Scan for the cell matching the given text and deliver its (x, y) coordinate at center. 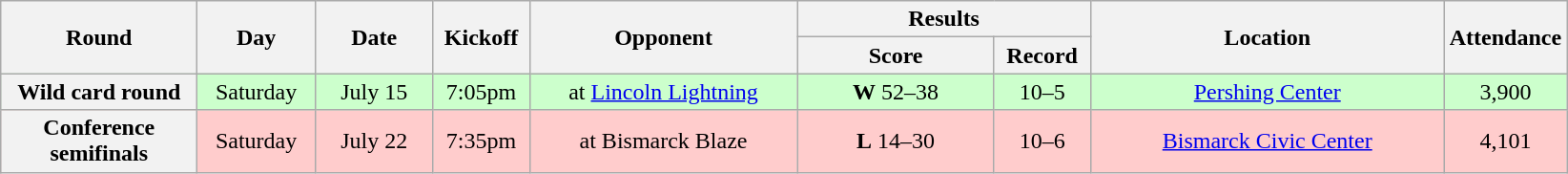
Location (1267, 37)
July 15 (374, 92)
10–6 (1042, 141)
Round (99, 37)
3,900 (1505, 92)
Wild card round (99, 92)
Date (374, 37)
Day (257, 37)
7:35pm (481, 141)
Record (1042, 55)
Score (896, 55)
at Lincoln Lightning (664, 92)
at Bismarck Blaze (664, 141)
10–5 (1042, 92)
L 14–30 (896, 141)
Opponent (664, 37)
4,101 (1505, 141)
Attendance (1505, 37)
Bismarck Civic Center (1267, 141)
W 52–38 (896, 92)
Pershing Center (1267, 92)
Conference semifinals (99, 141)
Results (944, 19)
7:05pm (481, 92)
July 22 (374, 141)
Kickoff (481, 37)
